Capture the cell that displays the provided text and extract its [X, Y] central coordinate. 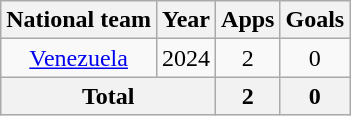
Total [108, 96]
Venezuela [79, 58]
Goals [315, 20]
National team [79, 20]
2024 [186, 58]
Apps [248, 20]
Year [186, 20]
